Determine the [x, y] coordinate at the center of the cell enclosing the given text.  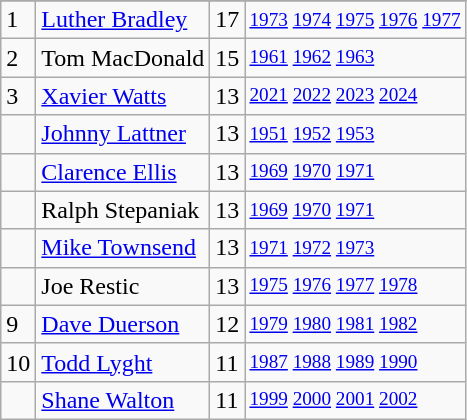
Clarence Ellis [123, 172]
1999 2000 2001 2002 [355, 400]
Tom MacDonald [123, 58]
1 [18, 20]
15 [228, 58]
1975 1976 1977 1978 [355, 286]
9 [18, 324]
Joe Restic [123, 286]
Johnny Lattner [123, 134]
2 [18, 58]
12 [228, 324]
1973 1974 1975 1976 1977 [355, 20]
1971 1972 1973 [355, 248]
Luther Bradley [123, 20]
2021 2022 2023 2024 [355, 96]
17 [228, 20]
Xavier Watts [123, 96]
10 [18, 362]
Dave Duerson [123, 324]
Ralph Stepaniak [123, 210]
1961 1962 1963 [355, 58]
1951 1952 1953 [355, 134]
Shane Walton [123, 400]
Todd Lyght [123, 362]
1979 1980 1981 1982 [355, 324]
1987 1988 1989 1990 [355, 362]
3 [18, 96]
Mike Townsend [123, 248]
